For the text-containing cell, return its midpoint in (X, Y) coordinate format. 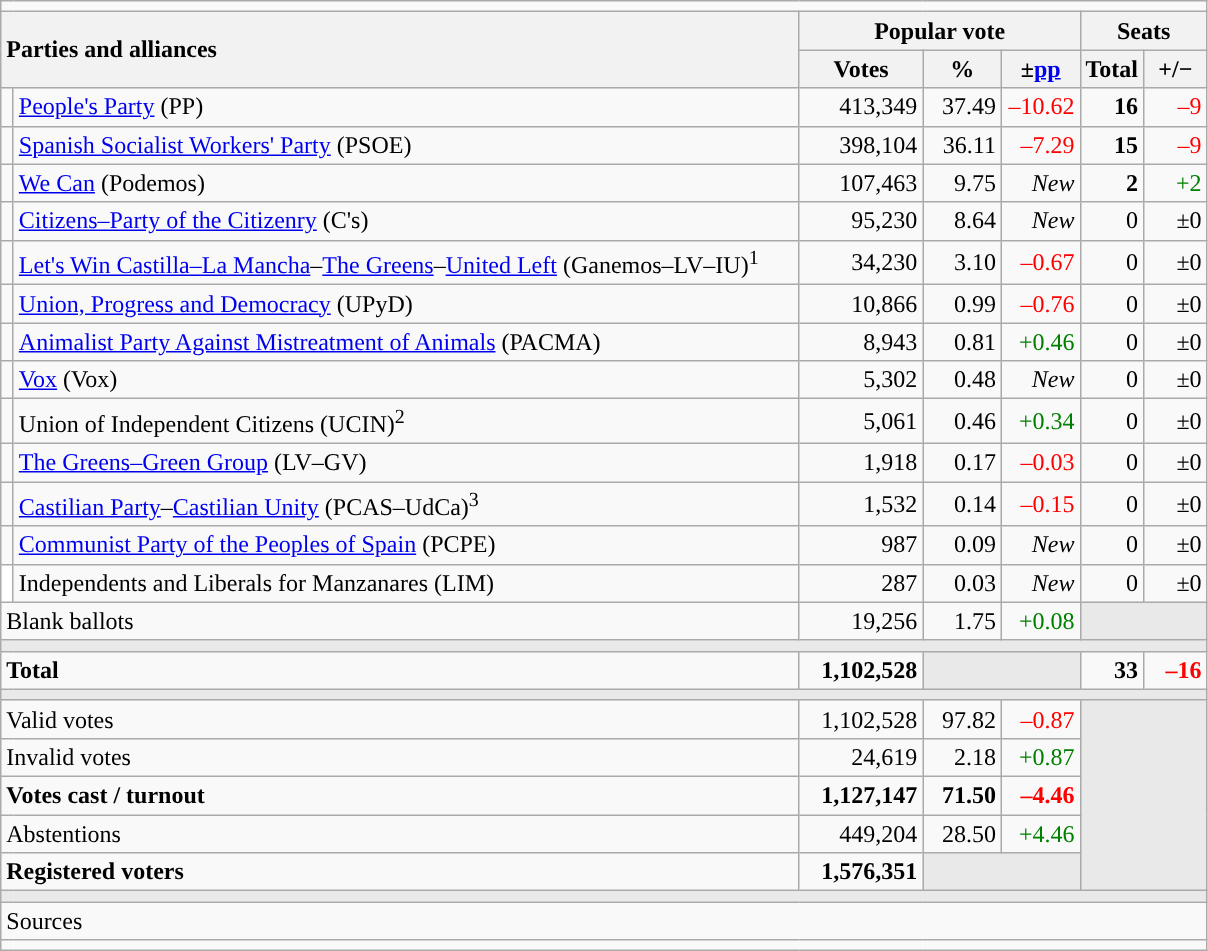
2 (1112, 183)
287 (861, 583)
Let's Win Castilla–La Mancha–The Greens–United Left (Ganemos–LV–IU)1 (406, 262)
–10.62 (1040, 107)
398,104 (861, 145)
We Can (Podemos) (406, 183)
Valid votes (400, 719)
16 (1112, 107)
Popular vote (940, 31)
Union of Independent Citizens (UCIN)2 (406, 422)
107,463 (861, 183)
0.99 (962, 304)
28.50 (962, 834)
0.48 (962, 380)
Invalid votes (400, 758)
Parties and alliances (400, 50)
1,127,147 (861, 796)
+4.46 (1040, 834)
34,230 (861, 262)
37.49 (962, 107)
People's Party (PP) (406, 107)
Castilian Party–Castilian Unity (PCAS–UdCa)3 (406, 504)
2.18 (962, 758)
0.14 (962, 504)
–0.15 (1040, 504)
–7.29 (1040, 145)
8.64 (962, 221)
Abstentions (400, 834)
10,866 (861, 304)
Independents and Liberals for Manzanares (LIM) (406, 583)
0.46 (962, 422)
Seats (1144, 31)
Sources (604, 921)
+0.08 (1040, 621)
71.50 (962, 796)
Citizens–Party of the Citizenry (C's) (406, 221)
95,230 (861, 221)
987 (861, 545)
3.10 (962, 262)
0.03 (962, 583)
–0.03 (1040, 462)
1,576,351 (861, 872)
97.82 (962, 719)
The Greens–Green Group (LV–GV) (406, 462)
–0.67 (1040, 262)
36.11 (962, 145)
Spanish Socialist Workers' Party (PSOE) (406, 145)
+0.46 (1040, 342)
Vox (Vox) (406, 380)
Animalist Party Against Mistreatment of Animals (PACMA) (406, 342)
Votes cast / turnout (400, 796)
Registered voters (400, 872)
–0.76 (1040, 304)
Blank ballots (400, 621)
413,349 (861, 107)
+/− (1176, 69)
9.75 (962, 183)
1.75 (962, 621)
5,302 (861, 380)
0.09 (962, 545)
1,532 (861, 504)
24,619 (861, 758)
+2 (1176, 183)
Communist Party of the Peoples of Spain (PCPE) (406, 545)
±pp (1040, 69)
15 (1112, 145)
–4.46 (1040, 796)
Votes (861, 69)
0.17 (962, 462)
+0.34 (1040, 422)
% (962, 69)
Union, Progress and Democracy (UPyD) (406, 304)
–0.87 (1040, 719)
1,918 (861, 462)
0.81 (962, 342)
+0.87 (1040, 758)
8,943 (861, 342)
33 (1112, 670)
–16 (1176, 670)
5,061 (861, 422)
449,204 (861, 834)
19,256 (861, 621)
